Identify which cell holds the provided text, then report its (X, Y) central coordinate. 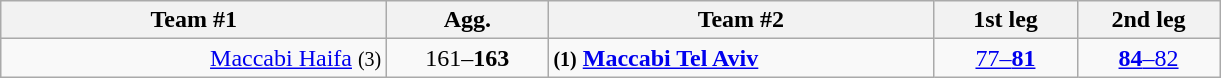
Team #1 (194, 20)
Agg. (468, 20)
Maccabi Haifa (3) (194, 58)
161–163 (468, 58)
84–82 (1148, 58)
2nd leg (1148, 20)
1st leg (1006, 20)
Team #2 (741, 20)
(1) Maccabi Tel Aviv (741, 58)
77–81 (1006, 58)
